Output the (X, Y) coordinate of the center of the cell containing the given text.  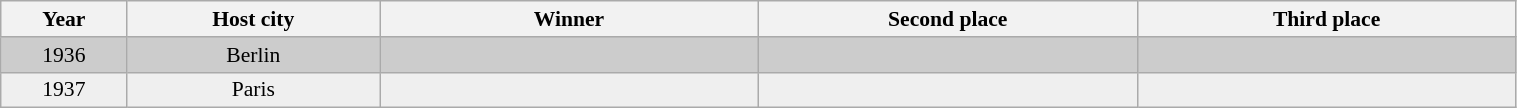
Berlin (254, 55)
Host city (254, 19)
Winner (570, 19)
Second place (948, 19)
Third place (1326, 19)
1937 (64, 90)
Year (64, 19)
1936 (64, 55)
Paris (254, 90)
